Locate the cell with the specified text and output its [x, y] center coordinate. 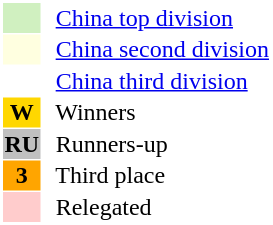
W [22, 113]
Winners [156, 113]
China top division [156, 18]
Third place [156, 175]
Relegated [156, 207]
Runners-up [156, 144]
RU [22, 144]
3 [22, 175]
China second division [156, 49]
China third division [156, 81]
